Detect which cell encompasses the target text, then output its [x, y] center coordinate. 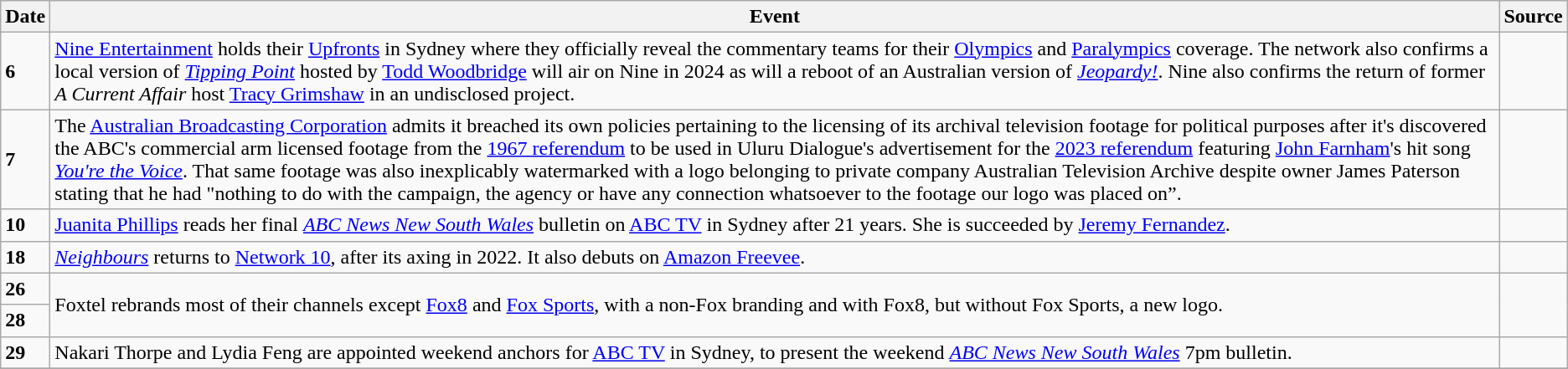
Source [1533, 17]
26 [25, 289]
29 [25, 352]
28 [25, 320]
Event [775, 17]
Neighbours returns to Network 10, after its axing in 2022. It also debuts on Amazon Freevee. [775, 257]
10 [25, 225]
Date [25, 17]
18 [25, 257]
7 [25, 159]
Nakari Thorpe and Lydia Feng are appointed weekend anchors for ABC TV in Sydney, to present the weekend ABC News New South Wales 7pm bulletin. [775, 352]
Foxtel rebrands most of their channels except Fox8 and Fox Sports, with a non-Fox branding and with Fox8, but without Fox Sports, a new logo. [775, 305]
Juanita Phillips reads her final ABC News New South Wales bulletin on ABC TV in Sydney after 21 years. She is succeeded by Jeremy Fernandez. [775, 225]
6 [25, 71]
